Scan for the cell matching the given text and deliver its (x, y) coordinate at center. 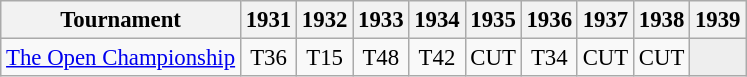
T48 (381, 58)
1937 (605, 20)
1933 (381, 20)
1935 (493, 20)
1938 (661, 20)
T34 (549, 58)
The Open Championship (121, 58)
T36 (268, 58)
1936 (549, 20)
T42 (437, 58)
1932 (325, 20)
T15 (325, 58)
Tournament (121, 20)
1934 (437, 20)
1939 (718, 20)
1931 (268, 20)
